Return (x, y) of the center of cell containing provided text 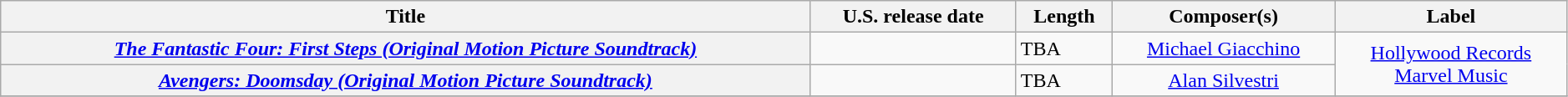
Length (1064, 17)
Title (406, 17)
The Fantastic Four: First Steps (Original Motion Picture Soundtrack) (406, 48)
Avengers: Doomsday (Original Motion Picture Soundtrack) (406, 80)
Label (1452, 17)
Hollywood RecordsMarvel Music (1452, 64)
Michael Giacchino (1224, 48)
U.S. release date (913, 17)
Alan Silvestri (1224, 80)
Composer(s) (1224, 17)
